Detect which cell encompasses the target text, then output its (x, y) center coordinate. 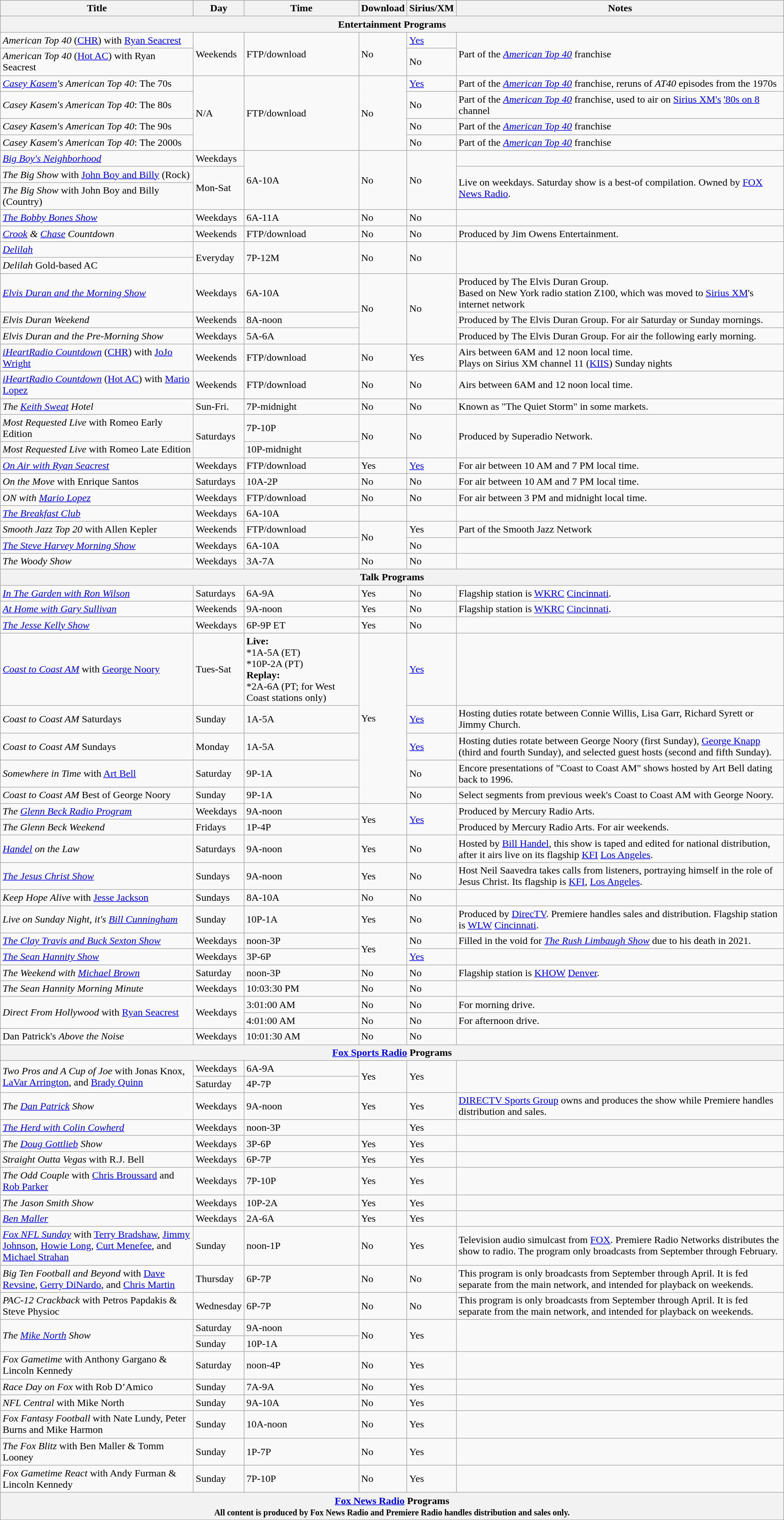
Produced by The Elvis Duran Group.Based on New York radio station Z100, which was moved to Sirius XM's internet network (620, 293)
Sun-Fri. (219, 406)
1P-7P (302, 1451)
Part of the Smooth Jazz Network (620, 529)
Live:*1A-5A (ET)*10P-2A (PT)Replay:*2A-6A (PT; for West Coast stations only) (302, 670)
DIRECTV Sports Group owns and produces the show while Premiere handles distribution and sales. (620, 1106)
American Top 40 (CHR) with Ryan Seacrest (97, 40)
Talk Programs (392, 577)
Known as "The Quiet Storm" in some markets. (620, 406)
Most Requested Live with Romeo Late Edition (97, 450)
Tues-Sat (219, 670)
Produced by Superadio Network. (620, 436)
9A-10A (302, 1403)
The Odd Couple with Chris Broussard and Rob Parker (97, 1181)
Fox Gametime React with Andy Furman & Lincoln Kennedy (97, 1479)
The Steve Harvey Morning Show (97, 545)
Entertainment Programs (392, 24)
The Herd with Colin Cowherd (97, 1127)
The Doug Gottlieb Show (97, 1143)
Mon-Sat (219, 188)
iHeartRadio Countdown (CHR) with JoJo Wright (97, 358)
iHeartRadio Countdown (Hot AC) with Mario Lopez (97, 385)
Fox NFL Sunday with Terry Bradshaw, Jimmy Johnson, Howie Long, Curt Menefee, and Michael Strahan (97, 1246)
Fox Fantasy Football with Nate Lundy, Peter Burns and Mike Harmon (97, 1424)
On Air with Ryan Seacrest (97, 465)
The Jason Smith Show (97, 1203)
Race Day on Fox with Rob D’Amico (97, 1387)
The Sean Hannity Morning Minute (97, 989)
Coast to Coast AM Best of George Noory (97, 795)
Produced by Mercury Radio Arts. For air weekends. (620, 827)
Monday (219, 747)
Hosting duties rotate between Connie Willis, Lisa Garr, Richard Syrett or Jimmy Church. (620, 719)
Hosted by Bill Handel, this show is taped and edited for national distribution, after it airs live on its flagship KFI Los Angeles. (620, 849)
Produced by The Elvis Duran Group. For air the following early morning. (620, 336)
The Jesse Kelly Show (97, 625)
For air between 3 PM and midnight local time. (620, 497)
For morning drive. (620, 1005)
ON with Mario Lopez (97, 497)
Delilah Gold-based AC (97, 266)
The Jesus Christ Show (97, 876)
Flagship station is KHOW Denver. (620, 973)
The Big Show with John Boy and Billy (Country) (97, 196)
Keep Hope Alive with Jesse Jackson (97, 897)
Casey Kasem's American Top 40: The 90s (97, 127)
Two Pros and A Cup of Joe with Jonas Knox, LaVar Arrington, and Brady Quinn (97, 1076)
The Woody Show (97, 561)
Sirius/XM (432, 8)
The Glenn Beck Radio Program (97, 811)
The Clay Travis and Buck Sexton Show (97, 941)
Casey Kasem's American Top 40: The 80s (97, 105)
Handel on the Law (97, 849)
5A-6A (302, 336)
Produced by DirecTV. Premiere handles sales and distribution. Flagship station is WLW Cincinnati. (620, 919)
7P-12M (302, 258)
PAC-12 Crackback with Petros Papdakis & Steve Physioc (97, 1306)
2A-6A (302, 1219)
Airs between 6AM and 12 noon local time. (620, 385)
The Glenn Beck Weekend (97, 827)
Coast to Coast AM with George Noory (97, 670)
American Top 40 (Hot AC) with Ryan Seacrest (97, 62)
Big Ten Football and Beyond with Dave Revsine, Gerry DiNardo, and Chris Martin (97, 1279)
Fox Sports Radio Programs (392, 1052)
Wednesday (219, 1306)
noon-4P (302, 1365)
10P-midnight (302, 450)
Produced by The Elvis Duran Group. For air Saturday or Sunday mornings. (620, 320)
Filled in the void for The Rush Limbaugh Show due to his death in 2021. (620, 941)
In The Garden with Ron Wilson (97, 593)
10A-2P (302, 481)
Part of the American Top 40 franchise, reruns of AT40 episodes from the 1970s (620, 83)
Encore presentations of "Coast to Coast AM" shows hosted by Art Bell dating back to 1996. (620, 773)
10:03:30 PM (302, 989)
Fox Gametime with Anthony Gargano & Lincoln Kennedy (97, 1365)
The Big Show with John Boy and Billy (Rock) (97, 174)
noon-1P (302, 1246)
Straight Outta Vegas with R.J. Bell (97, 1159)
Elvis Duran Weekend (97, 320)
Download (383, 8)
The Sean Hannity Show (97, 957)
Most Requested Live with Romeo Early Edition (97, 428)
Live on weekdays. Saturday show is a best-of compilation. Owned by FOX News Radio. (620, 188)
4P-7P (302, 1084)
Time (302, 8)
Fox News Radio ProgramsAll content is produced by Fox News Radio and Premiere Radio handles distribution and sales only. (392, 1506)
Delilah (97, 250)
NFL Central with Mike North (97, 1403)
The Fox Blitz with Ben Maller & Tomm Looney (97, 1451)
Ben Maller (97, 1219)
Title (97, 8)
8A-noon (302, 320)
At Home with Gary Sullivan (97, 609)
Casey Kasem's American Top 40: The 2000s (97, 142)
The Keith Sweat Hotel (97, 406)
Somewhere in Time with Art Bell (97, 773)
The Bobby Bones Show (97, 217)
Direct From Hollywood with Ryan Seacrest (97, 1013)
The Weekend with Michael Brown (97, 973)
7P-midnight (302, 406)
6P-9P ET (302, 625)
For afternoon drive. (620, 1021)
Part of the American Top 40 franchise, used to air on Sirius XM's '80s on 8 channel (620, 105)
8A-10A (302, 897)
Notes (620, 8)
Elvis Duran and the Pre-Morning Show (97, 336)
Select segments from previous week's Coast to Coast AM with George Noory. (620, 795)
Coast to Coast AM Saturdays (97, 719)
Host Neil Saavedra takes calls from listeners, portraying himself in the role of Jesus Christ. Its flagship is KFI, Los Angeles. (620, 876)
3A-7A (302, 561)
Produced by Jim Owens Entertainment. (620, 233)
Thursday (219, 1279)
6A-11A (302, 217)
The Dan Patrick Show (97, 1106)
Casey Kasem's American Top 40: The 70s (97, 83)
N/A (219, 113)
Dan Patrick's Above the Noise (97, 1037)
10:01:30 AM (302, 1037)
3:01:00 AM (302, 1005)
10P-2A (302, 1203)
7A-9A (302, 1387)
Airs between 6AM and 12 noon local time.Plays on Sirius XM channel 11 (KIIS) Sunday nights (620, 358)
Produced by Mercury Radio Arts. (620, 811)
Day (219, 8)
Live on Sunday Night, it's Bill Cunningham (97, 919)
Elvis Duran and the Morning Show (97, 293)
Fridays (219, 827)
The Breakfast Club (97, 513)
On the Move with Enrique Santos (97, 481)
10A-noon (302, 1424)
1P-4P (302, 827)
Everyday (219, 258)
Big Boy's Neighborhood (97, 158)
Smooth Jazz Top 20 with Allen Kepler (97, 529)
Crook & Chase Countdown (97, 233)
Coast to Coast AM Sundays (97, 747)
The Mike North Show (97, 1336)
4:01:00 AM (302, 1021)
